Detect which cell encompasses the target text, then output its [x, y] center coordinate. 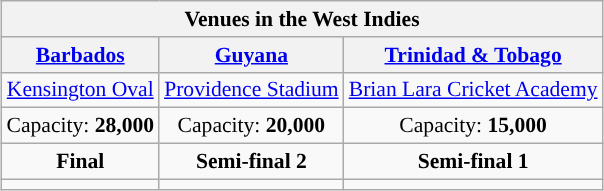
Semi-final 1 [474, 161]
Guyana [252, 54]
Capacity: 20,000 [252, 126]
Venues in the West Indies [302, 19]
Providence Stadium [252, 90]
Trinidad & Tobago [474, 54]
Capacity: 15,000 [474, 126]
Semi-final 2 [252, 161]
Kensington Oval [80, 90]
Capacity: 28,000 [80, 126]
Final [80, 161]
Barbados [80, 54]
Brian Lara Cricket Academy [474, 90]
